Detect which cell encompasses the target text, then output its (x, y) center coordinate. 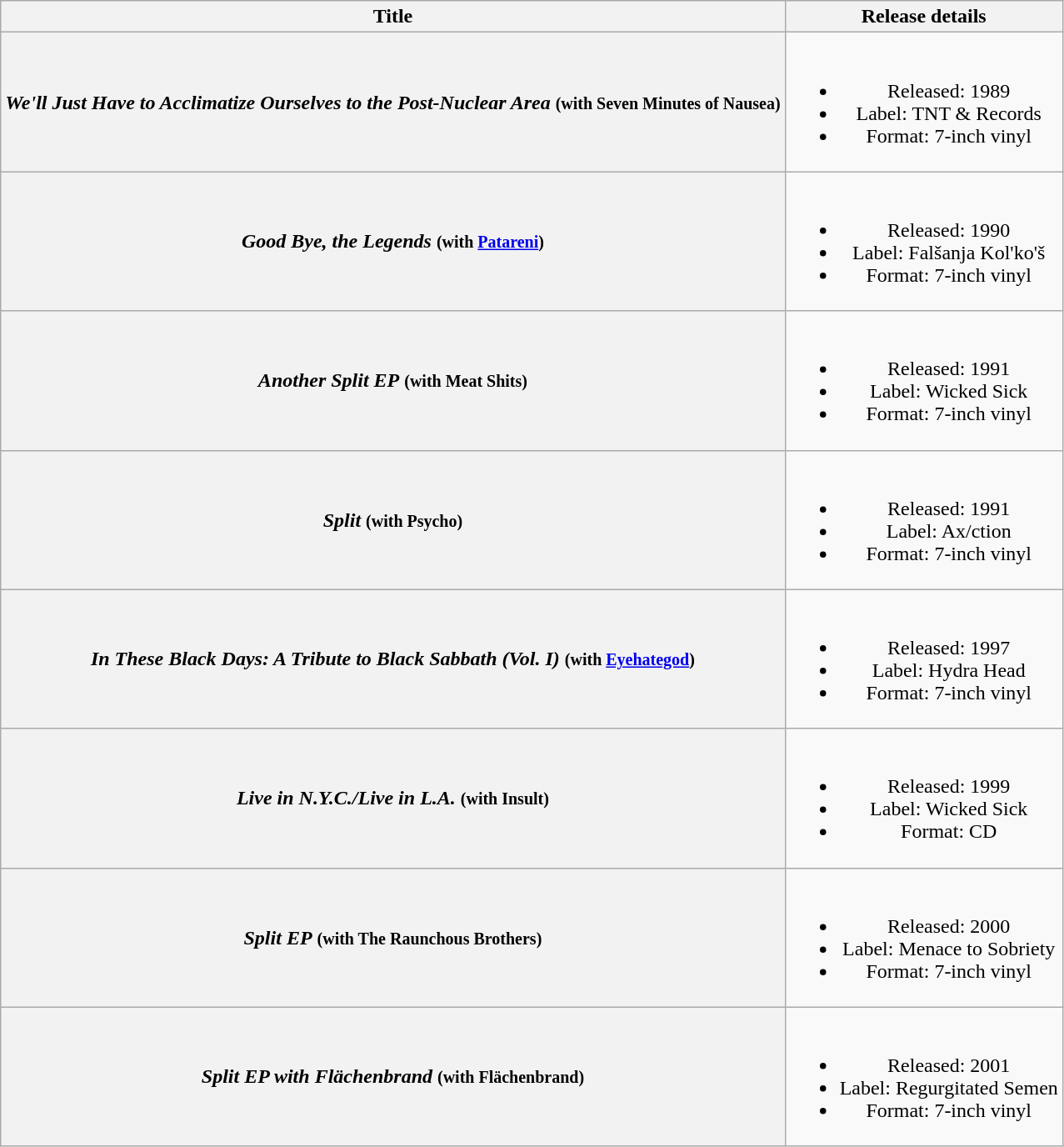
Good Bye, the Legends (with Patareni) (393, 242)
Split (with Psycho) (393, 520)
Released: 2001Label: Regurgitated SemenFormat: 7-inch vinyl (923, 1077)
Released: 1990Label: Falšanja Kol'ko'šFormat: 7-inch vinyl (923, 242)
Another Split EP (with Meat Shits) (393, 380)
Release details (923, 17)
In These Black Days: A Tribute to Black Sabbath (Vol. I) (with Eyehategod) (393, 659)
Title (393, 17)
Released: 1999Label: Wicked SickFormat: CD (923, 799)
Released: 2000Label: Menace to SobrietyFormat: 7-inch vinyl (923, 937)
Live in N.Y.C./Live in L.A. (with Insult) (393, 799)
Split EP with Flächenbrand (with Flächenbrand) (393, 1077)
Released: 1991Label: Ax/ctionFormat: 7-inch vinyl (923, 520)
We'll Just Have to Acclimatize Ourselves to the Post-Nuclear Area (with Seven Minutes of Nausea) (393, 102)
Released: 1989Label: TNT & RecordsFormat: 7-inch vinyl (923, 102)
Split EP (with The Raunchous Brothers) (393, 937)
Released: 1991Label: Wicked SickFormat: 7-inch vinyl (923, 380)
Released: 1997Label: Hydra HeadFormat: 7-inch vinyl (923, 659)
